Scan for the cell matching the given text and deliver its (X, Y) coordinate at center. 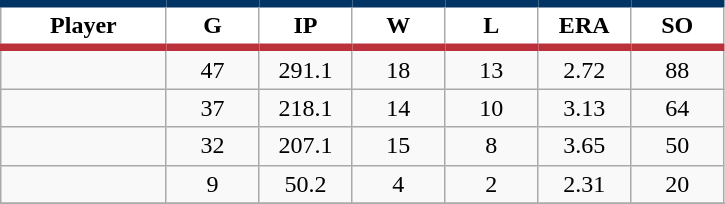
L (492, 26)
Player (84, 26)
88 (678, 68)
50 (678, 146)
20 (678, 184)
W (398, 26)
2.31 (584, 184)
4 (398, 184)
50.2 (306, 184)
291.1 (306, 68)
207.1 (306, 146)
ERA (584, 26)
IP (306, 26)
10 (492, 108)
3.65 (584, 146)
SO (678, 26)
18 (398, 68)
G (212, 26)
64 (678, 108)
13 (492, 68)
2.72 (584, 68)
32 (212, 146)
2 (492, 184)
218.1 (306, 108)
15 (398, 146)
37 (212, 108)
3.13 (584, 108)
14 (398, 108)
8 (492, 146)
9 (212, 184)
47 (212, 68)
